Find where the given text appears and provide that cell's center as [X, Y] coordinate. 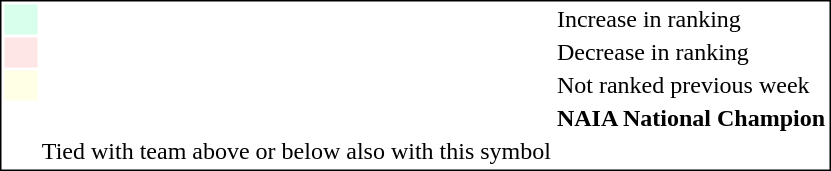
Not ranked previous week [690, 85]
NAIA National Champion [690, 119]
Increase in ranking [690, 19]
Tied with team above or below also with this symbol [296, 151]
Decrease in ranking [690, 53]
